Capture the cell that displays the provided text and extract its (X, Y) central coordinate. 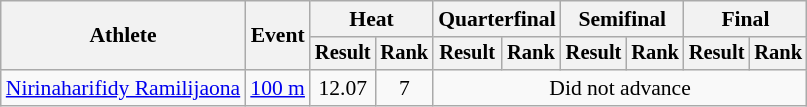
7 (405, 88)
100 m (278, 88)
Final (746, 19)
Did not advance (620, 88)
Quarterfinal (497, 19)
Heat (372, 19)
12.07 (343, 88)
Nirinaharifidy Ramilijaona (124, 88)
Athlete (124, 36)
Event (278, 36)
Semifinal (622, 19)
